Find where the given text appears and provide that cell's center as (X, Y) coordinate. 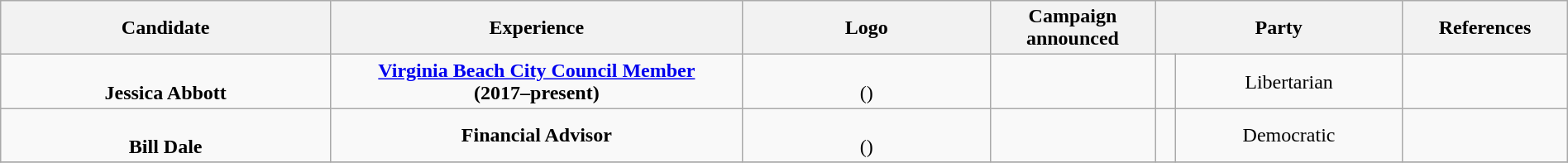
Libertarian (1288, 81)
Democratic (1288, 136)
Experience (538, 28)
Campaign announced (1072, 28)
Party (1279, 28)
References (1485, 28)
Jessica Abbott (165, 81)
Candidate (165, 28)
Financial Advisor (538, 136)
Virginia Beach City Council Member(2017–present) (538, 81)
Bill Dale (165, 136)
Logo (867, 28)
